Provide the (x, y) coordinate of the cell's center where the given text is located.  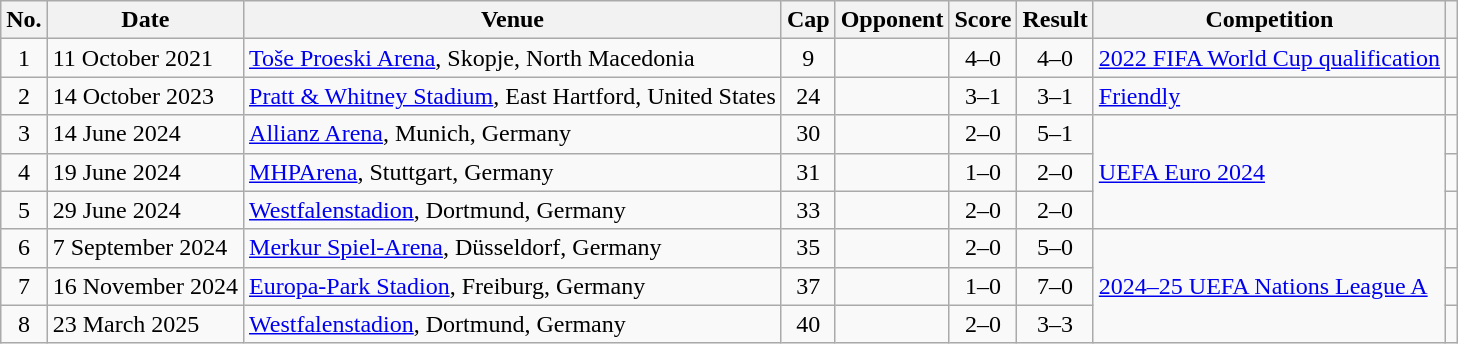
Pratt & Whitney Stadium, East Hartford, United States (513, 96)
33 (808, 210)
Score (983, 20)
3 (24, 134)
5–1 (1055, 134)
Venue (513, 20)
2024–25 UEFA Nations League A (1269, 286)
7 September 2024 (145, 248)
Allianz Arena, Munich, Germany (513, 134)
35 (808, 248)
Date (145, 20)
14 June 2024 (145, 134)
2022 FIFA World Cup qualification (1269, 58)
14 October 2023 (145, 96)
Competition (1269, 20)
Friendly (1269, 96)
19 June 2024 (145, 172)
9 (808, 58)
Opponent (892, 20)
Result (1055, 20)
16 November 2024 (145, 286)
23 March 2025 (145, 324)
Merkur Spiel-Arena, Düsseldorf, Germany (513, 248)
3–3 (1055, 324)
2 (24, 96)
UEFA Euro 2024 (1269, 172)
4 (24, 172)
5–0 (1055, 248)
Europa-Park Stadion, Freiburg, Germany (513, 286)
7 (24, 286)
Toše Proeski Arena, Skopje, North Macedonia (513, 58)
8 (24, 324)
24 (808, 96)
31 (808, 172)
5 (24, 210)
29 June 2024 (145, 210)
7–0 (1055, 286)
MHPArena, Stuttgart, Germany (513, 172)
6 (24, 248)
40 (808, 324)
37 (808, 286)
Cap (808, 20)
No. (24, 20)
11 October 2021 (145, 58)
30 (808, 134)
1 (24, 58)
